From the cell containing the given text, extract its center point as (x, y) coordinate. 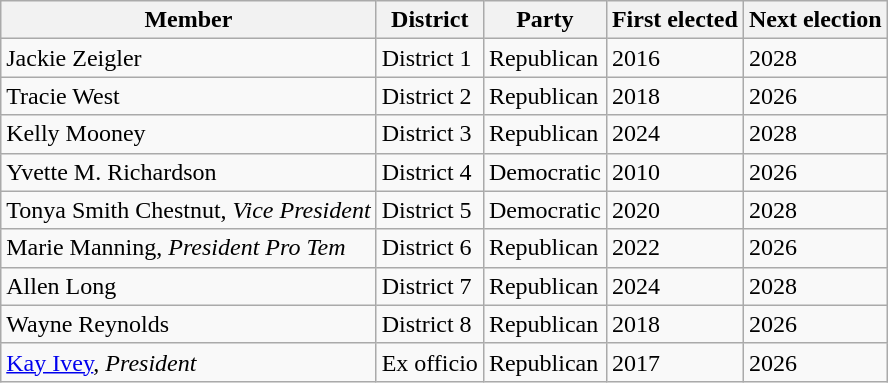
2022 (674, 248)
District (430, 20)
Kay Ivey, President (188, 362)
2010 (674, 172)
Marie Manning, President Pro Tem (188, 248)
First elected (674, 20)
District 3 (430, 134)
Kelly Mooney (188, 134)
District 1 (430, 58)
2016 (674, 58)
Wayne Reynolds (188, 324)
Yvette M. Richardson (188, 172)
District 8 (430, 324)
2020 (674, 210)
Tracie West (188, 96)
Party (544, 20)
2017 (674, 362)
District 5 (430, 210)
Tonya Smith Chestnut, Vice President (188, 210)
Next election (815, 20)
Ex officio (430, 362)
Allen Long (188, 286)
District 4 (430, 172)
District 2 (430, 96)
Jackie Zeigler (188, 58)
District 7 (430, 286)
Member (188, 20)
District 6 (430, 248)
